Detect which cell encompasses the target text, then output its [X, Y] center coordinate. 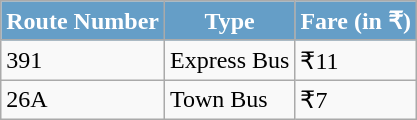
₹7 [356, 100]
Type [229, 21]
Fare (in ₹) [356, 21]
₹11 [356, 60]
391 [83, 60]
Express Bus [229, 60]
Route Number [83, 21]
26A [83, 100]
Town Bus [229, 100]
